Find where the given text appears and provide that cell's center as (X, Y) coordinate. 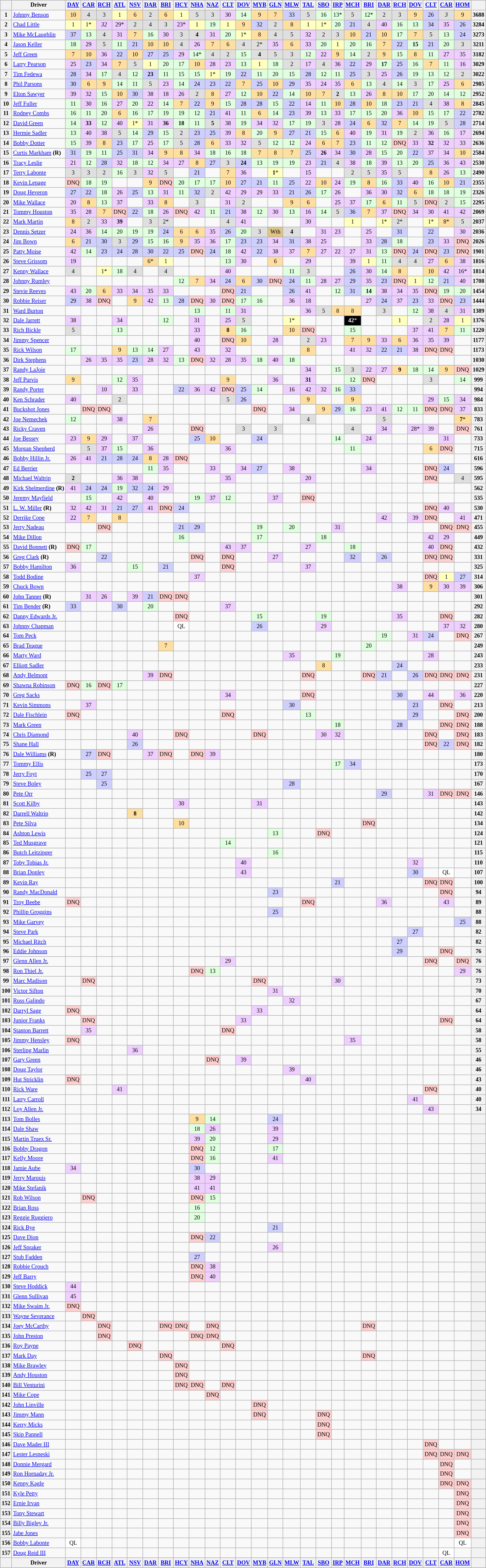
59 (6, 587)
Bobby Hamilton (38, 567)
1220 (478, 331)
Ernie Irvan (38, 1504)
Pete Orr (38, 794)
306 (478, 587)
42* (353, 321)
86 (6, 853)
Derrike Cope (38, 518)
128 (6, 1267)
2694 (478, 133)
Roy Payne (38, 1346)
Mike Brawley (38, 1366)
Johnny Benson (38, 15)
87 (6, 863)
Randy MacDonald (38, 892)
132 (6, 1306)
Robbie Crouch (38, 1267)
Ron Thiel Jr. (38, 971)
2490 (478, 173)
16* (462, 272)
83 (6, 824)
109 (6, 1079)
2985 (478, 84)
833 (478, 409)
Johnny Rumley (38, 281)
141 (6, 1395)
Danny Edwards Jr. (38, 616)
57 (6, 567)
Larry Carroll (38, 1100)
325 (478, 567)
139 (6, 1376)
Joe Bessey (38, 439)
Jerry Foyt (38, 774)
119 (6, 1178)
Steve Park (38, 932)
Billy Bigley Jr. (38, 1523)
8* (446, 222)
1030 (478, 360)
Troy Beebe (38, 902)
Tim Bender (R) (38, 607)
56 (6, 557)
Patty Moise (38, 251)
Dale Fischlein (38, 715)
123 (6, 1218)
2636 (478, 143)
562 (478, 489)
Chad Little (38, 25)
Mike Wallace (38, 202)
113 (6, 1119)
Eddie Johnson (38, 952)
133 (6, 1317)
Hermie Sadler (38, 133)
Elton Sawyer (38, 94)
Dirk Stephens (38, 360)
68 (6, 676)
220 (478, 695)
530 (478, 508)
148 (6, 1464)
Terry Labonte (38, 173)
112 (6, 1109)
2845 (478, 104)
2295 (478, 202)
2037 (478, 222)
Kevin Ray (38, 883)
Wayne Severance (38, 1317)
Victor Sifton (38, 991)
Kerry Micks (38, 1425)
Bobby Hillin Jr. (38, 459)
188 (478, 725)
135 (6, 1336)
61 (6, 607)
Tracy Leslie (38, 163)
Joey McCarthy (38, 1326)
111 (6, 1100)
Chris Diamond (38, 735)
Mike Dillon (38, 538)
138 (6, 1366)
John Linville (38, 1405)
12* (369, 15)
200 (478, 715)
117 (6, 1159)
Bobby Labonte (38, 1543)
65 (6, 646)
Dale Jarrett (38, 321)
Jerry Marquis (38, 1178)
Phil Parsons (38, 84)
Mike McLaughlin (38, 35)
74 (6, 735)
Jimmy Hensley (38, 1041)
Gary Green (38, 1060)
Jimmy Spencer (38, 340)
2355 (478, 183)
Ken Schrader (38, 399)
Buckshot Jones (38, 409)
Doug Taylor (38, 1070)
79 (6, 784)
Ricky Craven (38, 429)
Scott Kilby (38, 803)
Dave Dion (38, 1237)
455 (478, 527)
156 (6, 1543)
449 (478, 538)
432 (478, 548)
L. W. Miller (R) (38, 508)
1814 (478, 272)
999 (478, 380)
Tommy Ellis (38, 765)
122 (6, 1208)
29* (120, 25)
Junior Franks (38, 1020)
130 (6, 1287)
137 (6, 1355)
75 (6, 744)
Bobby Dragon (38, 1149)
150 (6, 1484)
Greg Clark (R) (38, 557)
3284 (478, 25)
72 (6, 715)
Jabe Jones (38, 1533)
145 (6, 1435)
Doug Reid III (38, 1553)
Kevin Lepage (38, 183)
Jeff Spraker (38, 1247)
280 (478, 626)
301 (478, 597)
167 (478, 784)
233 (478, 666)
180 (478, 754)
282 (478, 616)
1177 (478, 340)
2714 (478, 123)
127 (6, 1257)
Skip Pannell (38, 1435)
Steve Hoddick (38, 1287)
136 (6, 1346)
Andy Belmont (38, 676)
1901 (478, 251)
Bobby Dotter (38, 143)
Ashton Lewis (38, 833)
23* (182, 25)
Sterling Marlin (38, 1050)
91 (6, 902)
80 (6, 794)
66 (6, 656)
125 (6, 1237)
52 (6, 518)
Toby Tobias Jr. (38, 863)
Elliott Sadler (38, 666)
Marty Ward (38, 656)
126 (6, 1247)
John Preston (38, 1336)
Martin Truex Sr. (38, 1139)
Jim Bown (38, 242)
Tom Peck (38, 636)
60 (6, 597)
596 (478, 468)
120 (6, 1188)
761 (478, 429)
93 (6, 922)
1454 (478, 291)
85 (6, 843)
Jimmy Mann (38, 1415)
Michael Waltrip (38, 478)
Loy Allen Jr. (38, 1109)
98 (6, 971)
Morgan Shepherd (38, 449)
Darrell Waltrip (38, 814)
Brian Donley (38, 873)
105 (6, 1041)
Randy Porter (38, 390)
81 (6, 803)
Chuck Bown (38, 587)
Curtis Markham (R) (38, 153)
13* (338, 15)
2326 (478, 192)
Michael Ritch (38, 942)
Jeff Green (38, 55)
182 (478, 744)
733 (478, 439)
616 (478, 459)
106 (6, 1050)
78 (6, 774)
783 (478, 419)
Stub Fadden (38, 1257)
Dave Mader III (38, 1445)
3211 (478, 45)
Tommy Houston (38, 213)
595 (478, 478)
7* (462, 419)
1816 (478, 262)
71 (6, 705)
157 (6, 1553)
Tony Stewart (38, 1513)
Rick Wilson (38, 350)
Kevin Simmons (38, 705)
Robbie Reiser (38, 301)
Pete Silva (38, 824)
155 (6, 1533)
Russ Galindo (38, 1001)
3273 (478, 35)
3029 (478, 64)
Rob Wilson (38, 1198)
Reggie Ruggiero (38, 1218)
2530 (478, 163)
63 (6, 626)
2782 (478, 114)
227 (478, 685)
Brian Ross (38, 1208)
3182 (478, 55)
53 (6, 527)
Tom Bolles (38, 1119)
Rodney Combs (38, 114)
Ward Burton (38, 311)
Randy LaJoie (38, 370)
Andy Houston (38, 1376)
28* (415, 429)
Donnie Mergard (38, 1464)
14* (197, 55)
Jeremy Mayfield (38, 498)
243 (478, 656)
213 (478, 705)
92 (6, 912)
170 (478, 774)
471 (478, 518)
2069 (478, 213)
Rick Ware (38, 1090)
3688 (478, 15)
Phillip Groggins (38, 912)
Bill Venturini (38, 1385)
77 (6, 765)
Kenny Wallace (38, 272)
Jamie Aube (38, 1168)
Mark Green (38, 725)
Mark Martin (38, 222)
231 (478, 676)
114 (6, 1129)
2036 (478, 232)
183 (478, 735)
1029 (478, 370)
95 (6, 942)
Mike Garvey (38, 922)
49 (6, 489)
Darryl Sage (38, 1011)
140 (6, 1385)
Steve Grissom (38, 262)
331 (478, 557)
1708 (478, 281)
Kelly Moore (38, 1159)
Dale Williams (R) (38, 754)
Butch Leitzinger (38, 853)
99 (6, 981)
Kenny Kagle (38, 1484)
96 (6, 952)
Brad Teague (38, 646)
173 (478, 765)
151 (6, 1494)
1389 (478, 311)
2952 (478, 94)
147 (6, 1454)
994 (478, 390)
48 (6, 478)
Todd Bodine (38, 577)
292 (478, 607)
50 (6, 498)
Ed Berrier (38, 468)
104 (6, 1030)
62 (6, 616)
Doug Heveron (38, 192)
Johnny Chapman (38, 626)
Greg Sacks (38, 695)
47 (6, 468)
1444 (478, 301)
Mark Day (38, 1355)
6* (150, 262)
144 (6, 1425)
267 (478, 636)
Jerry Nadeau (38, 527)
John Tanner (R) (38, 597)
715 (478, 449)
118 (6, 1168)
97 (6, 961)
984 (478, 399)
69 (6, 685)
Lester Lesneski (38, 1454)
108 (6, 1070)
3022 (478, 74)
116 (6, 1149)
Steve Boley (38, 784)
Stevie Reeves (38, 291)
Ted Musgrave (38, 843)
535 (478, 498)
149 (6, 1474)
Rick Bye (38, 1228)
Rich Bickle (38, 331)
314 (478, 577)
Tim Fedewa (38, 74)
90 (6, 892)
102 (6, 1011)
129 (6, 1277)
Ron Hornaday Jr. (38, 1474)
Glenn Sullivan (38, 1296)
101 (6, 1001)
Joe Nemechek (38, 419)
131 (6, 1296)
Marc Madison (38, 981)
Mike Stefanik (38, 1188)
David Bonnett (R) (38, 548)
Kirk Shelmerdine (R) (38, 489)
84 (6, 833)
Glenn Allen Jr. (38, 961)
Dale Shaw (38, 1129)
Jeff Barry (38, 1277)
Larry Pearson (38, 64)
Shawna Robinson (38, 685)
Jeff Fuller (38, 104)
154 (6, 1523)
152 (6, 1504)
1376 (478, 321)
2584 (478, 153)
Mike Swaim Jr. (38, 1306)
249 (478, 646)
Dennis Setzer (38, 232)
54 (6, 538)
51 (6, 508)
Stanton Barrett (38, 1030)
Wth (276, 232)
Jason Keller (38, 45)
Shane Hall (38, 744)
103 (6, 1020)
Mike Cope (38, 1395)
Hut Stricklin (38, 1079)
Kyle Petty (38, 1494)
153 (6, 1513)
Jeff Purvis (38, 380)
2026 (478, 242)
1173 (478, 350)
David Green (38, 123)
